Locate the cell with the specified text and output its (x, y) center coordinate. 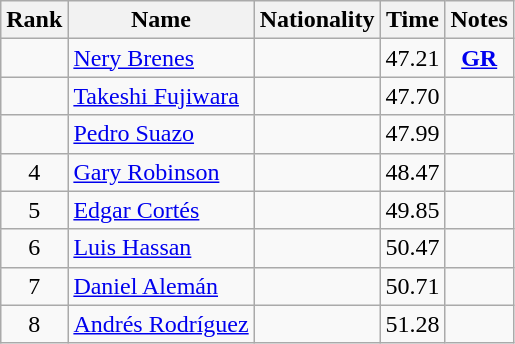
Nationality (317, 20)
5 (34, 210)
48.47 (412, 172)
4 (34, 172)
Edgar Cortés (161, 210)
Rank (34, 20)
7 (34, 286)
Notes (479, 20)
Name (161, 20)
50.47 (412, 248)
8 (34, 324)
6 (34, 248)
Gary Robinson (161, 172)
Andrés Rodríguez (161, 324)
50.71 (412, 286)
Takeshi Fujiwara (161, 96)
GR (479, 58)
Time (412, 20)
Nery Brenes (161, 58)
Pedro Suazo (161, 134)
Daniel Alemán (161, 286)
Luis Hassan (161, 248)
47.99 (412, 134)
49.85 (412, 210)
47.21 (412, 58)
51.28 (412, 324)
47.70 (412, 96)
